Locate the cell with the specified text and output its (x, y) center coordinate. 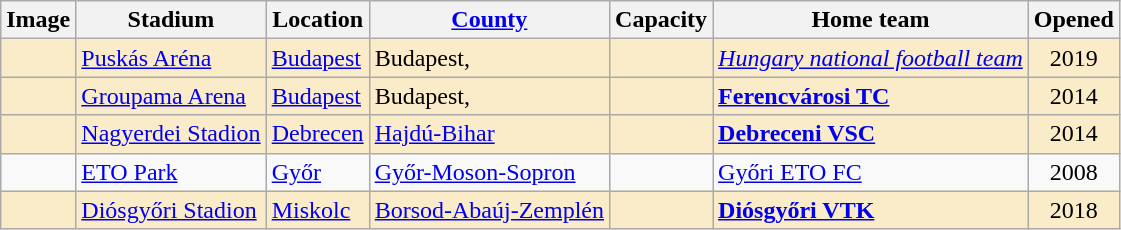
Image (38, 20)
Diósgyőri Stadion (171, 210)
County (489, 20)
Hungary national football team (871, 58)
Debrecen (318, 134)
Groupama Arena (171, 96)
2019 (1074, 58)
2008 (1074, 172)
Hajdú-Bihar (489, 134)
Home team (871, 20)
Borsod-Abaúj-Zemplén (489, 210)
Miskolc (318, 210)
Győr (318, 172)
2018 (1074, 210)
Győri ETO FC (871, 172)
Ferencvárosi TC (871, 96)
Location (318, 20)
ETO Park (171, 172)
Capacity (662, 20)
Stadium (171, 20)
Debreceni VSC (871, 134)
Puskás Aréna (171, 58)
Győr-Moson-Sopron (489, 172)
Diósgyőri VTK (871, 210)
Nagyerdei Stadion (171, 134)
Opened (1074, 20)
